Detect which cell encompasses the target text, then output its [x, y] center coordinate. 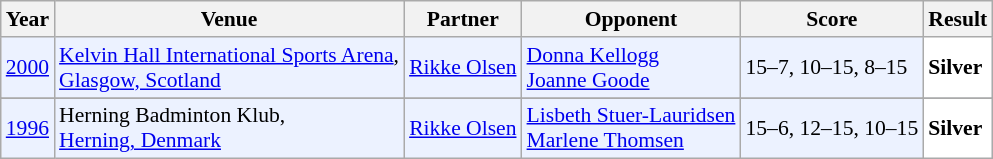
1996 [28, 128]
Result [958, 19]
Year [28, 19]
Donna Kellogg Joanne Goode [632, 68]
Venue [229, 19]
Lisbeth Stuer-Lauridsen Marlene Thomsen [632, 128]
2000 [28, 68]
15–6, 12–15, 10–15 [832, 128]
Score [832, 19]
Partner [462, 19]
15–7, 10–15, 8–15 [832, 68]
Kelvin Hall International Sports Arena,Glasgow, Scotland [229, 68]
Herning Badminton Klub,Herning, Denmark [229, 128]
Opponent [632, 19]
